Capture the cell that displays the provided text and extract its [X, Y] central coordinate. 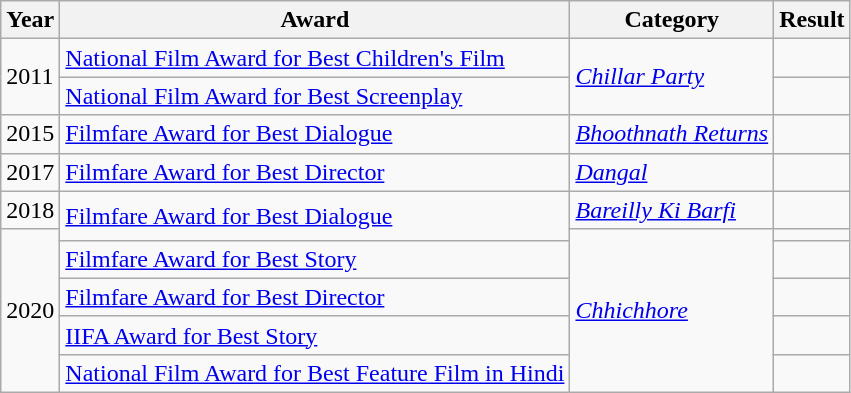
2015 [30, 134]
2020 [30, 310]
2011 [30, 77]
Filmfare Award for Best Story [315, 259]
2017 [30, 172]
Award [315, 20]
2018 [30, 210]
Bhoothnath Returns [672, 134]
National Film Award for Best Children's Film [315, 58]
Result [812, 20]
IIFA Award for Best Story [315, 335]
National Film Award for Best Screenplay [315, 96]
Category [672, 20]
Dangal [672, 172]
Chhichhore [672, 310]
Year [30, 20]
Bareilly Ki Barfi [672, 210]
Chillar Party [672, 77]
National Film Award for Best Feature Film in Hindi [315, 373]
